Return the [x, y] coordinate for the center point of the cell that contains the specified text.  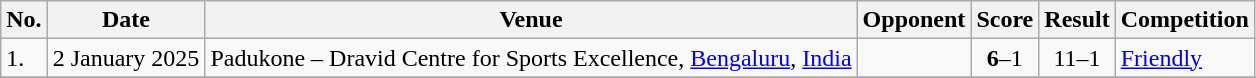
Score [1005, 20]
Result [1077, 20]
Date [126, 20]
Venue [531, 20]
2 January 2025 [126, 58]
Competition [1184, 20]
Padukone – Dravid Centre for Sports Excellence, Bengaluru, India [531, 58]
11–1 [1077, 58]
1. [24, 58]
Friendly [1184, 58]
No. [24, 20]
Opponent [914, 20]
6–1 [1005, 58]
